Return the [X, Y] coordinate for the center point of the cell that contains the specified text.  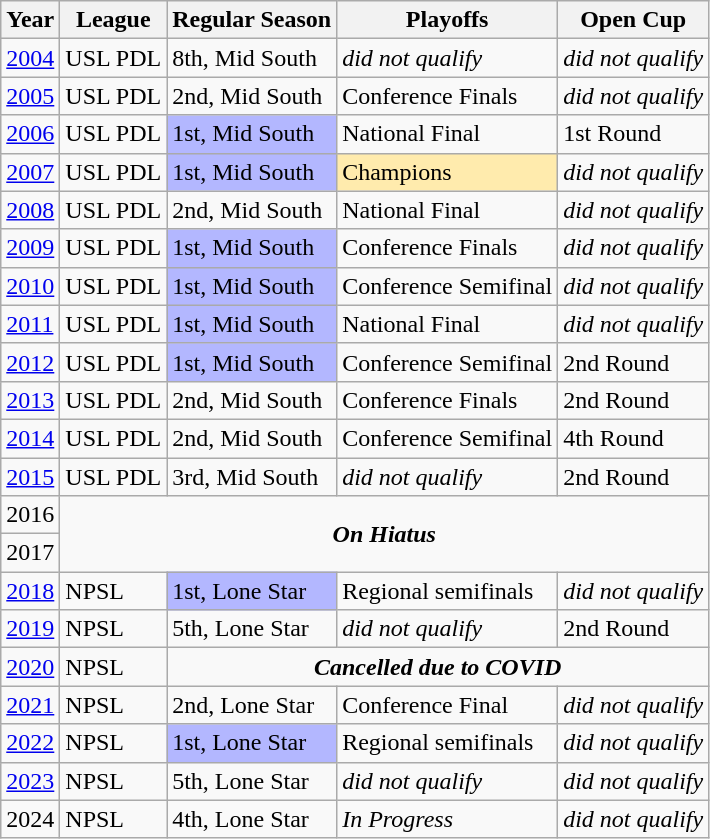
2020 [30, 667]
2015 [30, 477]
In Progress [448, 819]
2016 [30, 515]
2006 [30, 134]
3rd, Mid South [252, 477]
Playoffs [448, 20]
2021 [30, 705]
4th, Lone Star [252, 819]
2014 [30, 438]
League [114, 20]
2023 [30, 781]
2007 [30, 172]
2010 [30, 286]
On Hiatus [384, 534]
4th Round [634, 438]
2009 [30, 248]
Regular Season [252, 20]
Cancelled due to COVID [438, 667]
2004 [30, 58]
2017 [30, 553]
2019 [30, 629]
Open Cup [634, 20]
2024 [30, 819]
Conference Final [448, 705]
2011 [30, 324]
Year [30, 20]
8th, Mid South [252, 58]
1st Round [634, 134]
2018 [30, 591]
2005 [30, 96]
2008 [30, 210]
2nd, Lone Star [252, 705]
2013 [30, 400]
2012 [30, 362]
2022 [30, 743]
Champions [448, 172]
